Output the [X, Y] coordinate of the center of the cell containing the given text.  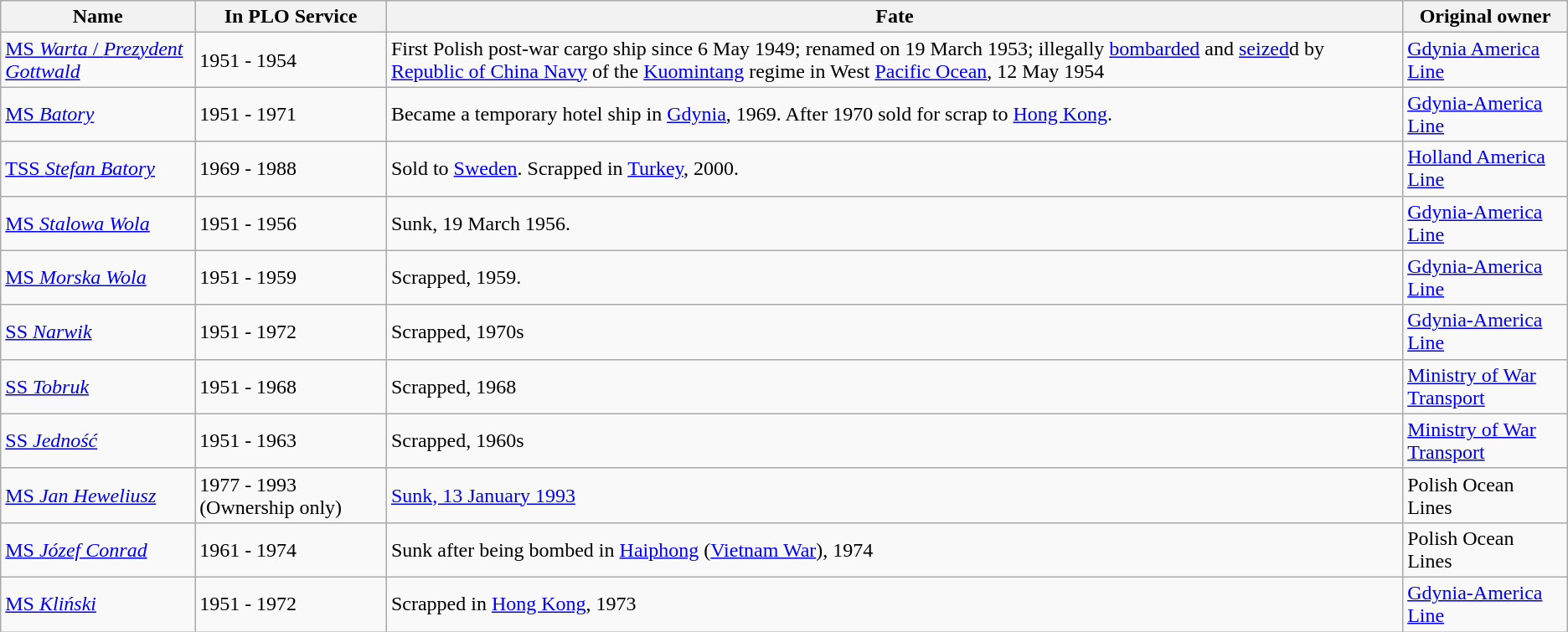
1961 - 1974 [291, 549]
MS Batory [98, 114]
Scrapped, 1959. [895, 278]
Sunk after being bombed in Haiphong (Vietnam War), 1974 [895, 549]
Original owner [1486, 17]
1951 - 1963 [291, 440]
1951 - 1968 [291, 387]
Name [98, 17]
Scrapped, 1968 [895, 387]
1951 - 1956 [291, 223]
Became a temporary hotel ship in Gdynia, 1969. After 1970 sold for scrap to Hong Kong. [895, 114]
TSS Stefan Batory [98, 169]
Holland America Line [1486, 169]
In PLO Service [291, 17]
SS Jedność [98, 440]
Scrapped, 1970s [895, 331]
MS Jan Heweliusz [98, 496]
Scrapped, 1960s [895, 440]
MS Warta / Prezydent Gottwald [98, 60]
MS Józef Conrad [98, 549]
SS Tobruk [98, 387]
Sunk, 13 January 1993 [895, 496]
1951 - 1971 [291, 114]
Fate [895, 17]
Scrapped in Hong Kong, 1973 [895, 604]
Sunk, 19 March 1956. [895, 223]
Gdynia America Line [1486, 60]
SS Narwik [98, 331]
MS Stalowa Wola [98, 223]
1969 - 1988 [291, 169]
MS Morska Wola [98, 278]
MS Kliński [98, 604]
Sold to Sweden. Scrapped in Turkey, 2000. [895, 169]
1951 - 1959 [291, 278]
1977 - 1993 (Ownership only) [291, 496]
1951 - 1954 [291, 60]
